For the text-containing cell, return its midpoint in (X, Y) coordinate format. 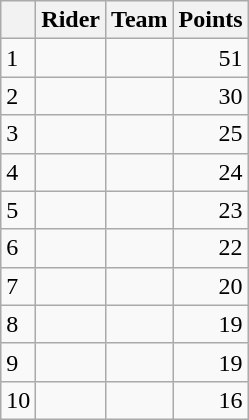
30 (210, 96)
23 (210, 210)
1 (18, 58)
2 (18, 96)
Points (210, 20)
6 (18, 248)
Team (140, 20)
16 (210, 400)
51 (210, 58)
24 (210, 172)
3 (18, 134)
5 (18, 210)
25 (210, 134)
4 (18, 172)
Rider (71, 20)
9 (18, 362)
7 (18, 286)
22 (210, 248)
10 (18, 400)
8 (18, 324)
20 (210, 286)
